Return [X, Y] of the center of cell containing provided text 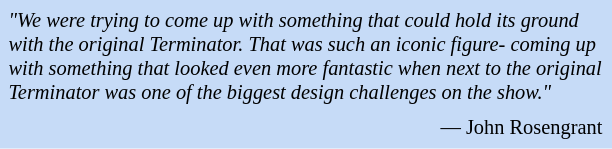
— John Rosengrant [306, 128]
